Provide the [X, Y] coordinate of the cell's center where the given text is located.  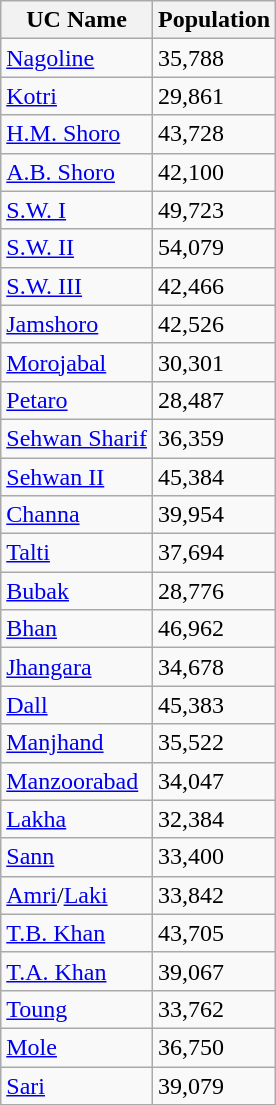
Toung [77, 1009]
37,694 [214, 553]
Lakha [77, 819]
Sann [77, 857]
42,466 [214, 286]
Sehwan II [77, 477]
35,522 [214, 743]
T.A. Khan [77, 971]
Morojabal [77, 362]
Sari [77, 1085]
Jhangara [77, 667]
33,842 [214, 895]
S.W. III [77, 286]
36,750 [214, 1047]
Sehwan Sharif [77, 438]
45,383 [214, 705]
S.W. I [77, 210]
Amri/Laki [77, 895]
34,047 [214, 781]
S.W. II [77, 248]
Jamshoro [77, 324]
34,678 [214, 667]
36,359 [214, 438]
Petaro [77, 400]
43,705 [214, 933]
46,962 [214, 629]
42,526 [214, 324]
39,079 [214, 1085]
28,776 [214, 591]
Dall [77, 705]
30,301 [214, 362]
42,100 [214, 172]
Channa [77, 515]
45,384 [214, 477]
Manzoorabad [77, 781]
39,954 [214, 515]
39,067 [214, 971]
54,079 [214, 248]
29,861 [214, 96]
Talti [77, 553]
Bhan [77, 629]
Nagoline [77, 58]
H.M. Shoro [77, 134]
Manjhand [77, 743]
UC Name [77, 20]
Bubak [77, 591]
Population [214, 20]
Mole [77, 1047]
32,384 [214, 819]
35,788 [214, 58]
T.B. Khan [77, 933]
49,723 [214, 210]
43,728 [214, 134]
A.B. Shoro [77, 172]
33,400 [214, 857]
Kotri [77, 96]
28,487 [214, 400]
33,762 [214, 1009]
